Scan for the cell matching the given text and deliver its [x, y] coordinate at center. 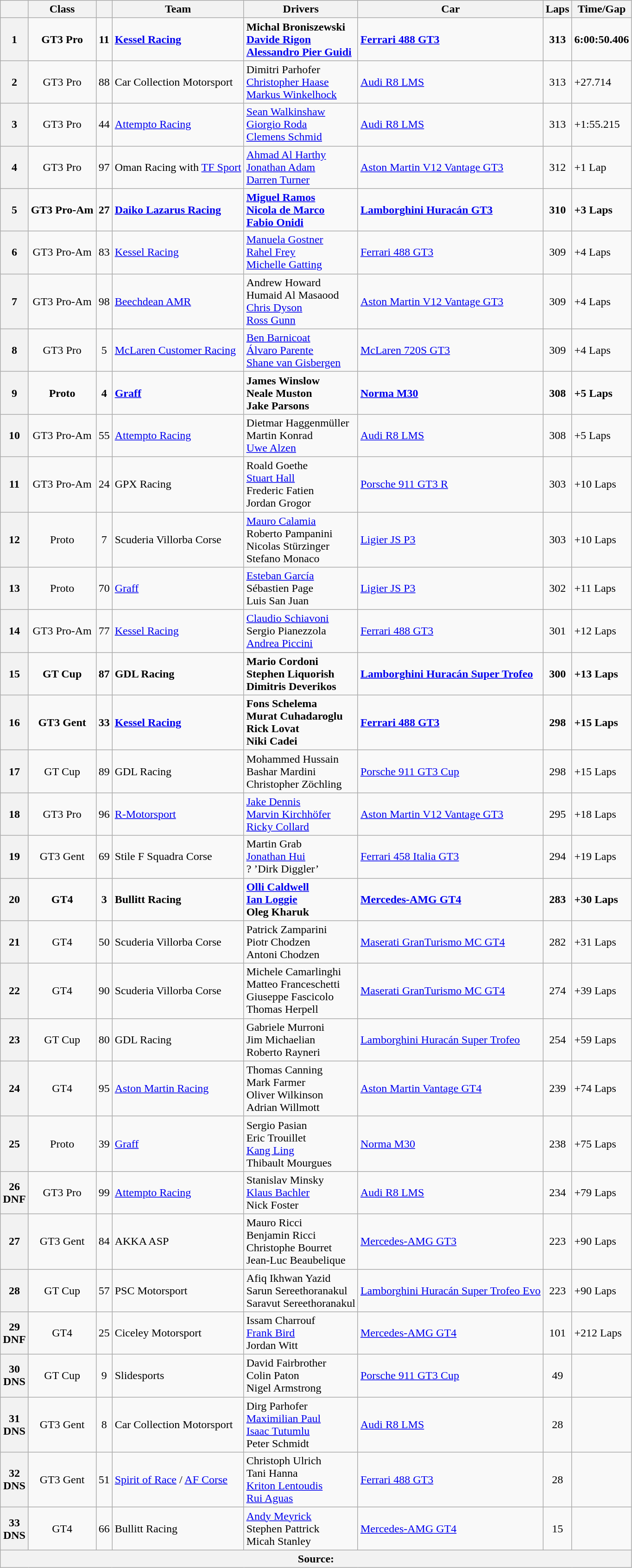
33 [104, 722]
+75 Laps [601, 1144]
33DNS [14, 1529]
Slidesports [178, 1376]
51 [104, 1480]
Mohammed Hussain Bashar Mardini Christopher Zöchling [301, 771]
99 [104, 1192]
Stanislav Minsky Klaus Bachler Nick Foster [301, 1192]
87 [104, 674]
Sergio Pasian Eric Trouillet Kang Ling Thibault Mourgues [301, 1144]
McLaren 720S GT3 [450, 350]
Aston Martin Racing [178, 1088]
238 [557, 1144]
R-Motorsport [178, 814]
101 [557, 1333]
Stile F Squadra Corse [178, 857]
Michele Camarlinghi Matteo Franceschetti Giuseppe Fascicolo Thomas Herpell [301, 991]
Andrew Howard Humaid Al Masaood Chris Dyson Ross Gunn [301, 301]
294 [557, 857]
+74 Laps [601, 1088]
Manuela Gostner Rahel Frey Michelle Gatting [301, 252]
2 [14, 82]
77 [104, 631]
23 [14, 1040]
39 [104, 1144]
1 [14, 39]
Fons Schelema Murat Cuhadaroglu Rick Lovat Niki Cadei [301, 722]
50 [104, 942]
Dietmar Haggenmüller Martin Konrad Uwe Alzen [301, 435]
310 [557, 210]
Time/Gap [601, 9]
95 [104, 1088]
Christoph Ulrich Tani Hanna Kriton Lentoudis Rui Aguas [301, 1480]
Mario Cordoni Stephen Liquorish Dimitris Deverikos [301, 674]
Andy Meyrick Stephen Pattrick Micah Stanley [301, 1529]
97 [104, 167]
17 [14, 771]
Drivers [301, 9]
13 [14, 589]
Esteban García Sébastien Page Luis San Juan [301, 589]
Dimitri Parhofer Christopher Haase Markus Winkelhock [301, 82]
302 [557, 589]
16 [14, 722]
300 [557, 674]
+59 Laps [601, 1040]
21 [14, 942]
29DNF [14, 1333]
+27.714 [601, 82]
+18 Laps [601, 814]
283 [557, 899]
Olli Caldwell Ian Loggie Oleg Kharuk [301, 899]
Daiko Lazarus Racing [178, 210]
AKKA ASP [178, 1241]
83 [104, 252]
Ferrari 458 Italia GT3 [450, 857]
301 [557, 631]
Michal Broniszewski Davide Rigon Alessandro Pier Guidi [301, 39]
30DNS [14, 1376]
+19 Laps [601, 857]
12 [14, 540]
Laps [557, 9]
239 [557, 1088]
PSC Motorsport [178, 1290]
234 [557, 1192]
20 [14, 899]
Oman Racing with TF Sport [178, 167]
70 [104, 589]
312 [557, 167]
14 [14, 631]
98 [104, 301]
Spirit of Race / AF Corse [178, 1480]
Miguel Ramos Nicola de Marco Fabio Onidi [301, 210]
Patrick Zamparini Piotr Chodzen Antoni Chodzen [301, 942]
+1 Lap [601, 167]
44 [104, 125]
89 [104, 771]
80 [104, 1040]
88 [104, 82]
Aston Martin Vantage GT4 [450, 1088]
+30 Laps [601, 899]
Dirg Parhofer Maximilian Paul Isaac Tutumlu Peter Schmidt [301, 1424]
Mauro Ricci Benjamin Ricci Christophe Bourret Jean-Luc Beaubelique [301, 1241]
David Fairbrother Colin Paton Nigel Armstrong [301, 1376]
+13 Laps [601, 674]
55 [104, 435]
Team [178, 9]
Class [62, 9]
Source: [316, 1559]
Lamborghini Huracán GT3 [450, 210]
32DNS [14, 1480]
Gabriele Murroni Jim Michaelian Roberto Rayneri [301, 1040]
+12 Laps [601, 631]
Martin Grab Jonathan Hui? ’Dirk Diggler’ [301, 857]
66 [104, 1529]
90 [104, 991]
Ben Barnicoat Álvaro Parente Shane van Gisbergen [301, 350]
49 [557, 1376]
18 [14, 814]
Claudio Schiavoni Sergio Pianezzola Andrea Piccini [301, 631]
57 [104, 1290]
69 [104, 857]
274 [557, 991]
22 [14, 991]
Porsche 911 GT3 R [450, 484]
+212 Laps [601, 1333]
+31 Laps [601, 942]
282 [557, 942]
295 [557, 814]
James Winslow Neale Muston Jake Parsons [301, 393]
Mercedes-AMG GT3 [450, 1241]
31DNS [14, 1424]
McLaren Customer Racing [178, 350]
Car [450, 9]
+39 Laps [601, 991]
10 [14, 435]
6 [14, 252]
+3 Laps [601, 210]
26DNF [14, 1192]
6:00:50.406 [601, 39]
Lamborghini Huracán Super Trofeo Evo [450, 1290]
Roald Goethe Stuart Hall Frederic Fatien Jordan Grogor [301, 484]
+11 Laps [601, 589]
Beechdean AMR [178, 301]
Afiq Ikhwan Yazid Sarun Sereethoranakul Saravut Sereethoranakul [301, 1290]
84 [104, 1241]
Sean Walkinshaw Giorgio Roda Clemens Schmid [301, 125]
Issam Charrouf Frank Bird Jordan Witt [301, 1333]
96 [104, 814]
Thomas Canning Mark Farmer Oliver Wilkinson Adrian Willmott [301, 1088]
19 [14, 857]
GPX Racing [178, 484]
Jake Dennis Marvin Kirchhöfer Ricky Collard [301, 814]
+1:55.215 [601, 125]
Mauro Calamia Roberto Pampanini Nicolas Stürzinger Stefano Monaco [301, 540]
254 [557, 1040]
Ciceley Motorsport [178, 1333]
Ahmad Al Harthy Jonathan Adam Darren Turner [301, 167]
+79 Laps [601, 1192]
